Identify which cell holds the provided text, then report its [x, y] central coordinate. 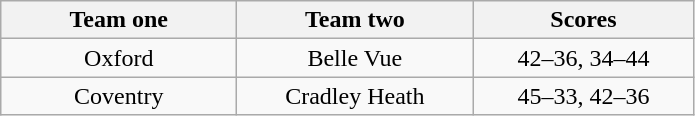
45–33, 42–36 [584, 96]
Oxford [119, 58]
Cradley Heath [355, 96]
Belle Vue [355, 58]
Team one [119, 20]
Team two [355, 20]
Scores [584, 20]
42–36, 34–44 [584, 58]
Coventry [119, 96]
